Determine the [X, Y] coordinate at the center of the cell enclosing the given text.  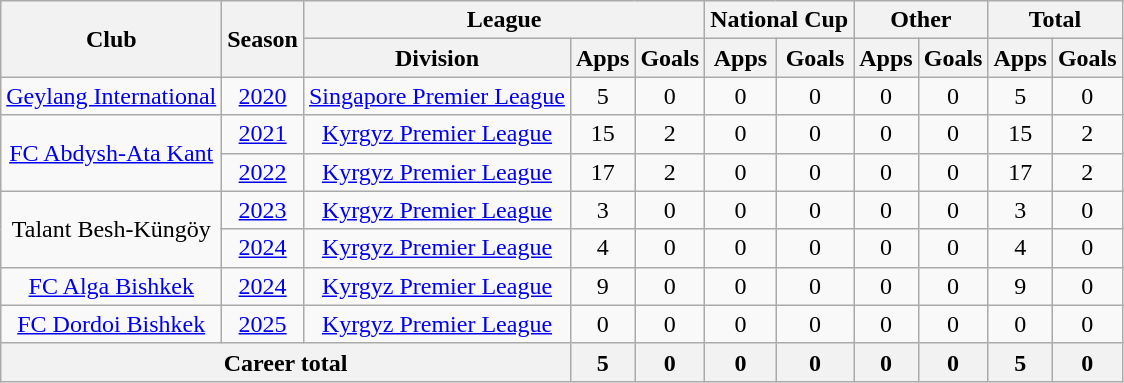
2020 [263, 96]
FC Dordoi Bishkek [112, 324]
Career total [286, 362]
Singapore Premier League [436, 96]
Club [112, 39]
National Cup [780, 20]
Geylang International [112, 96]
Talant Besh-Küngöy [112, 229]
Season [263, 39]
2023 [263, 210]
Total [1055, 20]
2021 [263, 134]
Division [436, 58]
FC Alga Bishkek [112, 286]
FC Abdysh-Ata Kant [112, 153]
Other [921, 20]
2022 [263, 172]
2025 [263, 324]
League [504, 20]
